Output the (x, y) coordinate of the center of the cell containing the given text.  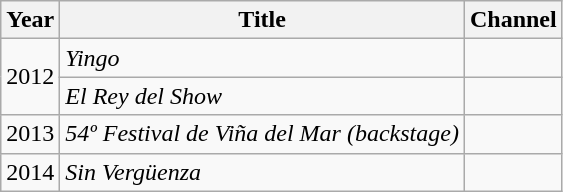
2013 (30, 134)
Yingo (262, 58)
2012 (30, 77)
Title (262, 20)
54º Festival de Viña del Mar (backstage) (262, 134)
2014 (30, 172)
Channel (513, 20)
Sin Vergüenza (262, 172)
El Rey del Show (262, 96)
Year (30, 20)
